Return [x, y] of the center of cell containing provided text 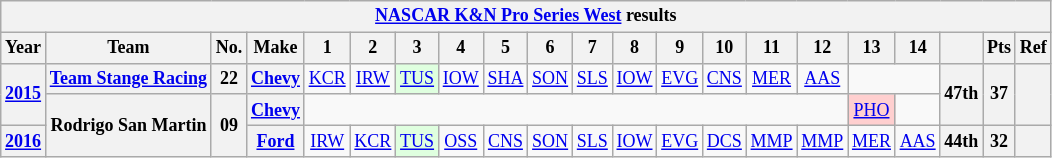
7 [592, 48]
Team [128, 48]
10 [725, 48]
Year [24, 48]
Ref [1033, 48]
2015 [24, 94]
3 [418, 48]
OSS [460, 140]
Team Stange Racing [128, 78]
44th [962, 140]
PHO [872, 110]
9 [680, 48]
DCS [725, 140]
Ford [276, 140]
22 [228, 78]
5 [506, 48]
37 [1000, 94]
11 [772, 48]
SHA [506, 78]
Make [276, 48]
14 [918, 48]
2016 [24, 140]
Rodrigo San Martin [128, 125]
6 [550, 48]
2 [373, 48]
Pts [1000, 48]
1 [327, 48]
4 [460, 48]
47th [962, 94]
32 [1000, 140]
No. [228, 48]
8 [634, 48]
NASCAR K&N Pro Series West results [526, 16]
09 [228, 125]
12 [822, 48]
13 [872, 48]
